Identify which cell holds the provided text, then report its (x, y) central coordinate. 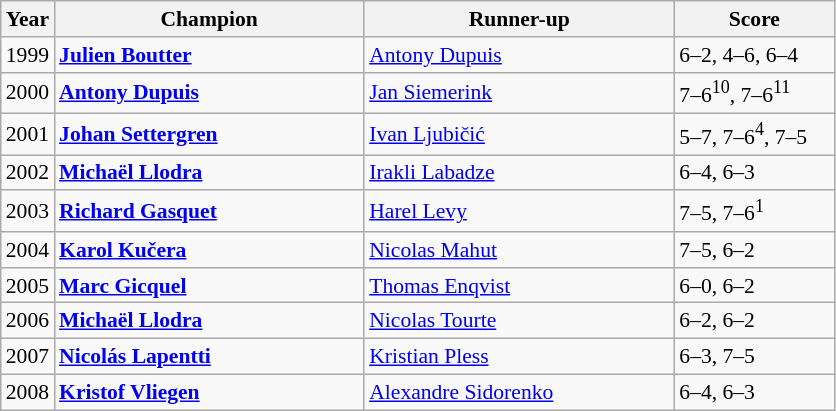
6–3, 7–5 (754, 357)
Thomas Enqvist (519, 286)
2002 (28, 173)
6–2, 4–6, 6–4 (754, 55)
Marc Gicquel (209, 286)
5–7, 7–64, 7–5 (754, 134)
Score (754, 19)
1999 (28, 55)
2003 (28, 212)
Irakli Labadze (519, 173)
2006 (28, 321)
Harel Levy (519, 212)
Julien Boutter (209, 55)
Jan Siemerink (519, 92)
Kristof Vliegen (209, 392)
Johan Settergren (209, 134)
7–610, 7–611 (754, 92)
Nicolás Lapentti (209, 357)
2008 (28, 392)
7–5, 7–61 (754, 212)
Kristian Pless (519, 357)
Karol Kučera (209, 250)
Runner-up (519, 19)
2001 (28, 134)
7–5, 6–2 (754, 250)
6–0, 6–2 (754, 286)
2007 (28, 357)
2004 (28, 250)
6–2, 6–2 (754, 321)
Nicolas Mahut (519, 250)
Richard Gasquet (209, 212)
Champion (209, 19)
2000 (28, 92)
Nicolas Tourte (519, 321)
Alexandre Sidorenko (519, 392)
Ivan Ljubičić (519, 134)
Year (28, 19)
2005 (28, 286)
